Search for the cell housing the specified text and yield its [X, Y] center coordinate. 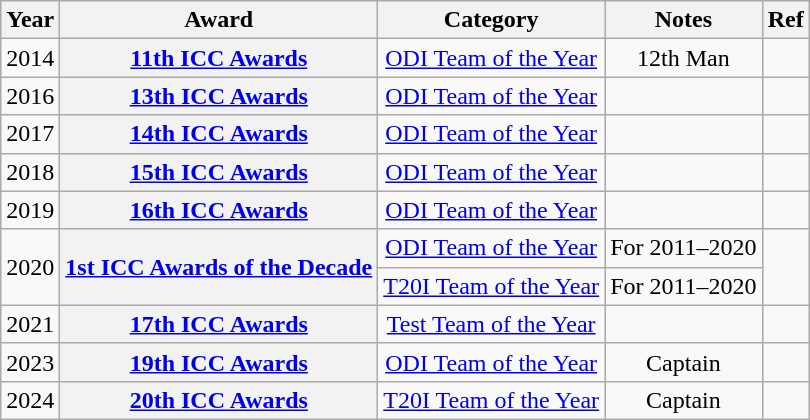
15th ICC Awards [219, 172]
2016 [30, 96]
19th ICC Awards [219, 362]
2019 [30, 210]
Test Team of the Year [492, 324]
13th ICC Awards [219, 96]
16th ICC Awards [219, 210]
Year [30, 20]
Ref [786, 20]
Award [219, 20]
2018 [30, 172]
1st ICC Awards of the Decade [219, 267]
2014 [30, 58]
Category [492, 20]
20th ICC Awards [219, 400]
11th ICC Awards [219, 58]
2023 [30, 362]
12th Man [684, 58]
2021 [30, 324]
14th ICC Awards [219, 134]
17th ICC Awards [219, 324]
2024 [30, 400]
2020 [30, 267]
2017 [30, 134]
Notes [684, 20]
